Return the [X, Y] coordinate for the center point of the cell that contains the specified text.  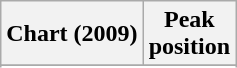
Chart (2009) [72, 34]
Peakposition [189, 34]
